Identify which cell holds the provided text, then report its (x, y) central coordinate. 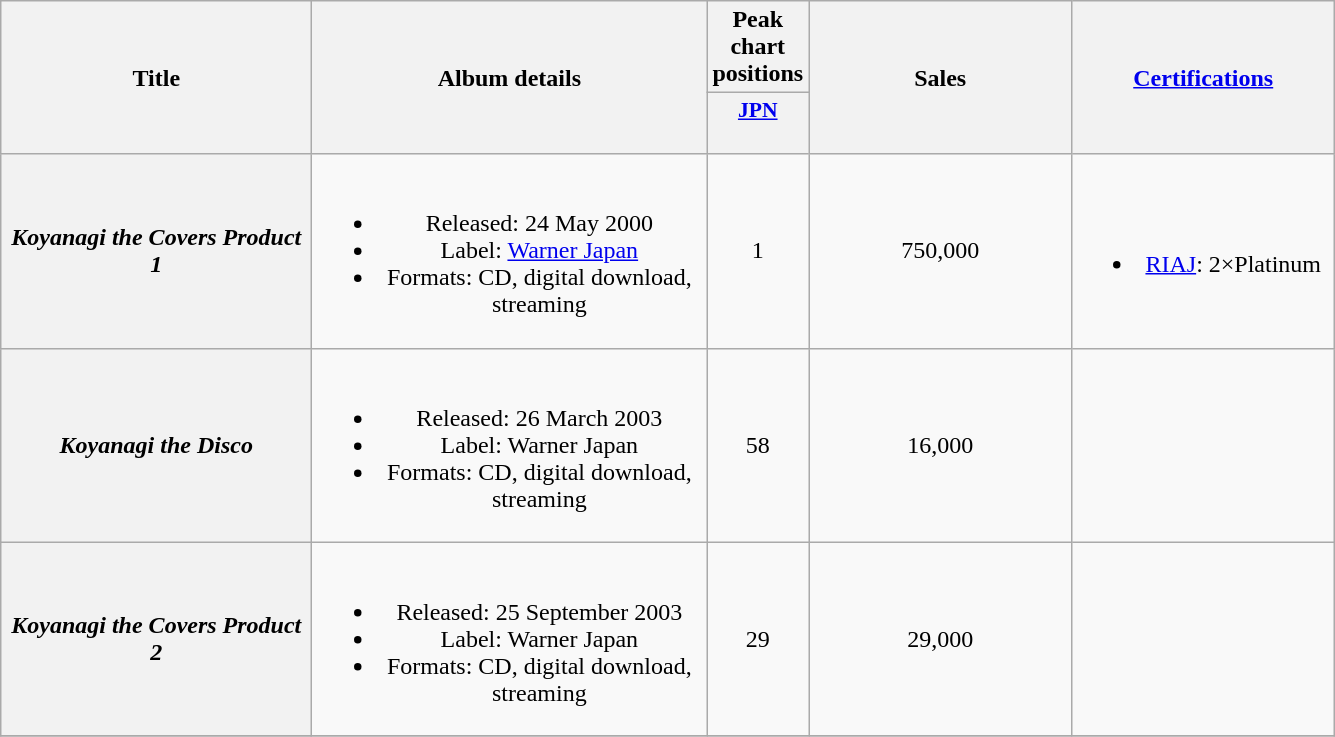
Title (156, 78)
Peak chart positions (758, 47)
Koyanagi the Covers Product 2 (156, 639)
1 (758, 251)
29 (758, 639)
Album details (510, 78)
58 (758, 445)
RIAJ: 2×Platinum (1204, 251)
29,000 (940, 639)
Certifications (1204, 78)
Sales (940, 78)
750,000 (940, 251)
JPN (758, 124)
Koyanagi the Disco (156, 445)
Released: 24 May 2000Label: Warner JapanFormats: CD, digital download, streaming (510, 251)
Released: 26 March 2003Label: Warner JapanFormats: CD, digital download, streaming (510, 445)
16,000 (940, 445)
Released: 25 September 2003Label: Warner JapanFormats: CD, digital download, streaming (510, 639)
Koyanagi the Covers Product 1 (156, 251)
